For the text-containing cell, return its midpoint in [x, y] coordinate format. 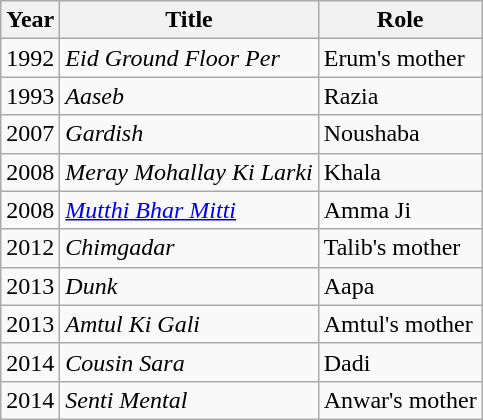
Anwar's mother [400, 400]
Talib's mother [400, 248]
Khala [400, 172]
1992 [30, 58]
Dadi [400, 362]
Senti Mental [189, 400]
Erum's mother [400, 58]
Meray Mohallay Ki Larki [189, 172]
2012 [30, 248]
Eid Ground Floor Per [189, 58]
Amma Ji [400, 210]
Aaseb [189, 96]
1993 [30, 96]
Title [189, 20]
2007 [30, 134]
Amtul Ki Gali [189, 324]
Noushaba [400, 134]
Amtul's mother [400, 324]
Razia [400, 96]
Role [400, 20]
Chimgadar [189, 248]
Mutthi Bhar Mitti [189, 210]
Cousin Sara [189, 362]
Year [30, 20]
Aapa [400, 286]
Gardish [189, 134]
Dunk [189, 286]
